Find where the given text appears and provide that cell's center as [X, Y] coordinate. 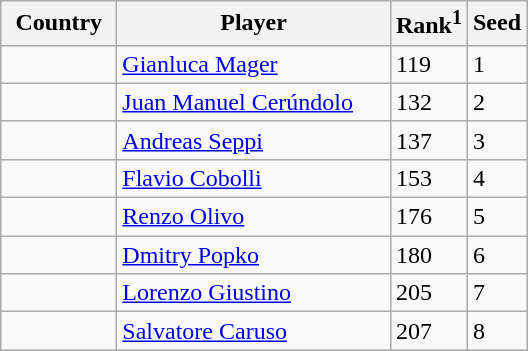
Seed [496, 24]
Dmitry Popko [254, 255]
Rank1 [428, 24]
6 [496, 255]
4 [496, 178]
Renzo Olivo [254, 217]
Andreas Seppi [254, 140]
153 [428, 178]
205 [428, 293]
176 [428, 217]
Player [254, 24]
3 [496, 140]
Country [59, 24]
207 [428, 331]
137 [428, 140]
180 [428, 255]
5 [496, 217]
Salvatore Caruso [254, 331]
1 [496, 64]
2 [496, 102]
119 [428, 64]
Flavio Cobolli [254, 178]
132 [428, 102]
Lorenzo Giustino [254, 293]
8 [496, 331]
7 [496, 293]
Gianluca Mager [254, 64]
Juan Manuel Cerúndolo [254, 102]
